Determine the [X, Y] coordinate at the center of the cell enclosing the given text.  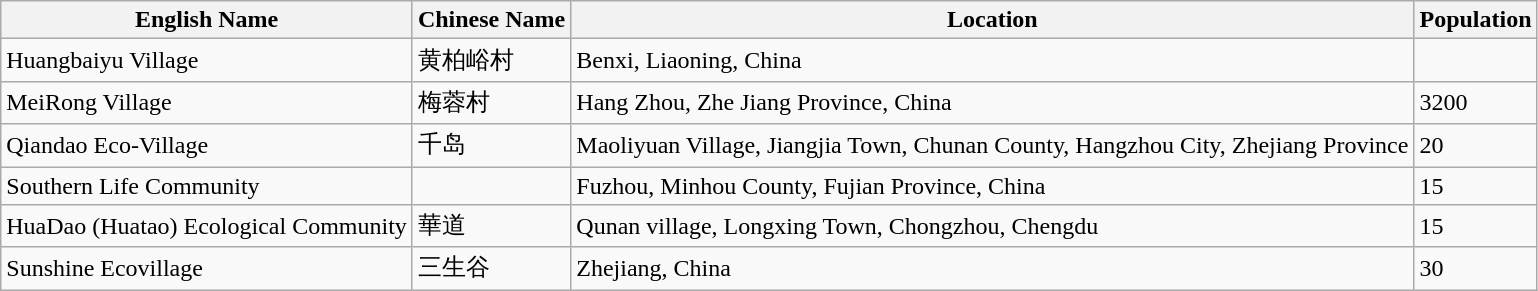
Fuzhou, Minhou County, Fujian Province, China [992, 185]
3200 [1476, 102]
MeiRong Village [207, 102]
三生谷 [491, 268]
Zhejiang, China [992, 268]
Benxi, Liaoning, China [992, 60]
Sunshine Ecovillage [207, 268]
Qiandao Eco-Village [207, 146]
Hang Zhou, Zhe Jiang Province, China [992, 102]
黄柏峪村 [491, 60]
梅蓉村 [491, 102]
20 [1476, 146]
30 [1476, 268]
English Name [207, 20]
千岛 [491, 146]
HuaDao (Huatao) Ecological Community [207, 226]
Huangbaiyu Village [207, 60]
Location [992, 20]
華道 [491, 226]
Southern Life Community [207, 185]
Population [1476, 20]
Chinese Name [491, 20]
Qunan village, Longxing Town, Chongzhou, Chengdu [992, 226]
Maoliyuan Village, Jiangjia Town, Chunan County, Hangzhou City, Zhejiang Province [992, 146]
